Output the (x, y) coordinate of the center of the cell containing the given text.  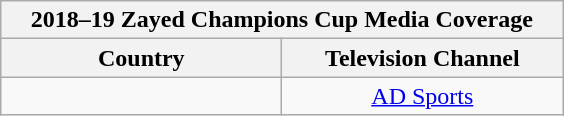
2018–19 Zayed Champions Cup Media Coverage (282, 20)
Television Channel (422, 58)
AD Sports (422, 96)
Country (142, 58)
